Find where the given text appears and provide that cell's center as (x, y) coordinate. 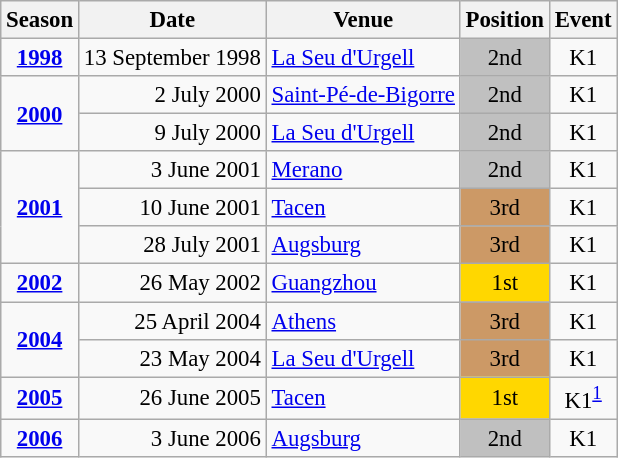
Date (172, 20)
23 May 2004 (172, 358)
2004 (40, 340)
K11 (583, 398)
Merano (363, 170)
2006 (40, 438)
3 June 2006 (172, 438)
3 June 2001 (172, 170)
2002 (40, 283)
10 June 2001 (172, 208)
2 July 2000 (172, 95)
Guangzhou (363, 283)
Venue (363, 20)
9 July 2000 (172, 133)
26 May 2002 (172, 283)
25 April 2004 (172, 321)
2001 (40, 208)
28 July 2001 (172, 245)
Athens (363, 321)
Saint-Pé-de-Bigorre (363, 95)
Event (583, 20)
1998 (40, 58)
Position (504, 20)
2000 (40, 114)
2005 (40, 398)
26 June 2005 (172, 398)
Season (40, 20)
13 September 1998 (172, 58)
